Return (x, y) of the center of cell containing provided text 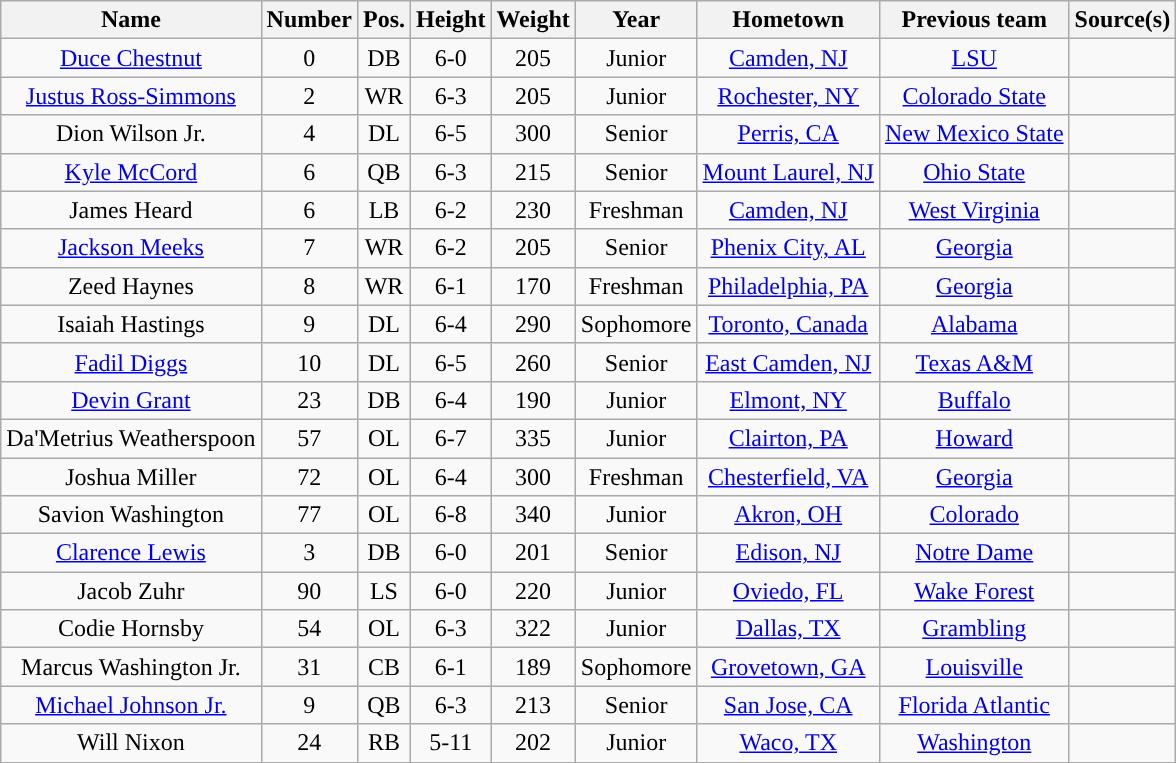
260 (533, 362)
Number (309, 20)
3 (309, 553)
Colorado State (974, 96)
Clairton, PA (788, 438)
RB (384, 743)
Fadil Diggs (131, 362)
Year (636, 20)
Isaiah Hastings (131, 324)
Weight (533, 20)
322 (533, 629)
LS (384, 591)
Edison, NJ (788, 553)
Devin Grant (131, 400)
Codie Hornsby (131, 629)
6-8 (451, 515)
Hometown (788, 20)
Oviedo, FL (788, 591)
Jackson Meeks (131, 248)
Rochester, NY (788, 96)
72 (309, 477)
Kyle McCord (131, 172)
LSU (974, 58)
Grovetown, GA (788, 667)
213 (533, 705)
James Heard (131, 210)
290 (533, 324)
Ohio State (974, 172)
189 (533, 667)
Florida Atlantic (974, 705)
215 (533, 172)
Zeed Haynes (131, 286)
Joshua Miller (131, 477)
New Mexico State (974, 134)
7 (309, 248)
Grambling (974, 629)
San Jose, CA (788, 705)
Alabama (974, 324)
10 (309, 362)
Dallas, TX (788, 629)
4 (309, 134)
CB (384, 667)
Elmont, NY (788, 400)
Philadelphia, PA (788, 286)
2 (309, 96)
Waco, TX (788, 743)
Buffalo (974, 400)
Texas A&M (974, 362)
8 (309, 286)
335 (533, 438)
54 (309, 629)
Justus Ross-Simmons (131, 96)
West Virginia (974, 210)
Duce Chestnut (131, 58)
190 (533, 400)
Perris, CA (788, 134)
Michael Johnson Jr. (131, 705)
Savion Washington (131, 515)
Washington (974, 743)
Pos. (384, 20)
Toronto, Canada (788, 324)
Dion Wilson Jr. (131, 134)
Clarence Lewis (131, 553)
Colorado (974, 515)
220 (533, 591)
Akron, OH (788, 515)
Wake Forest (974, 591)
23 (309, 400)
24 (309, 743)
6-7 (451, 438)
Previous team (974, 20)
31 (309, 667)
Source(s) (1122, 20)
77 (309, 515)
Will Nixon (131, 743)
202 (533, 743)
Phenix City, AL (788, 248)
Chesterfield, VA (788, 477)
Louisville (974, 667)
Notre Dame (974, 553)
Howard (974, 438)
Da'Metrius Weatherspoon (131, 438)
5-11 (451, 743)
230 (533, 210)
201 (533, 553)
LB (384, 210)
340 (533, 515)
Mount Laurel, NJ (788, 172)
Marcus Washington Jr. (131, 667)
90 (309, 591)
East Camden, NJ (788, 362)
0 (309, 58)
57 (309, 438)
Jacob Zuhr (131, 591)
Height (451, 20)
Name (131, 20)
170 (533, 286)
